Locate the cell with the specified text and output its (X, Y) center coordinate. 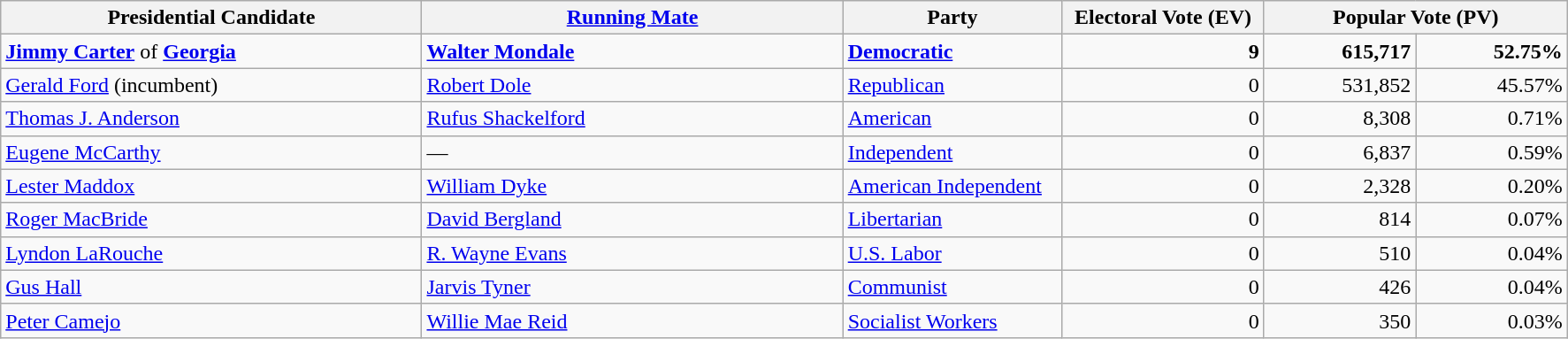
814 (1339, 220)
Lyndon LaRouche (211, 253)
Eugene McCarthy (211, 152)
R. Wayne Evans (632, 253)
Electoral Vote (EV) (1164, 18)
Party (952, 18)
Jimmy Carter of Georgia (211, 51)
8,308 (1339, 119)
Walter Mondale (632, 51)
Robert Dole (632, 85)
American (952, 119)
David Bergland (632, 220)
William Dyke (632, 186)
Communist (952, 287)
615,717 (1339, 51)
Lester Maddox (211, 186)
Republican (952, 85)
Thomas J. Anderson (211, 119)
45.57% (1492, 85)
52.75% (1492, 51)
Peter Camejo (211, 320)
Rufus Shackelford (632, 119)
Roger MacBride (211, 220)
Running Mate (632, 18)
0.03% (1492, 320)
Gerald Ford (incumbent) (211, 85)
531,852 (1339, 85)
Democratic (952, 51)
426 (1339, 287)
0.07% (1492, 220)
9 (1164, 51)
Popular Vote (PV) (1415, 18)
Socialist Workers (952, 320)
0.71% (1492, 119)
Gus Hall (211, 287)
2,328 (1339, 186)
U.S. Labor (952, 253)
0.20% (1492, 186)
0.59% (1492, 152)
Presidential Candidate (211, 18)
6,837 (1339, 152)
Jarvis Tyner (632, 287)
510 (1339, 253)
American Independent (952, 186)
Independent (952, 152)
Willie Mae Reid (632, 320)
— (632, 152)
Libertarian (952, 220)
350 (1339, 320)
